Return (x, y) of the center of cell containing provided text 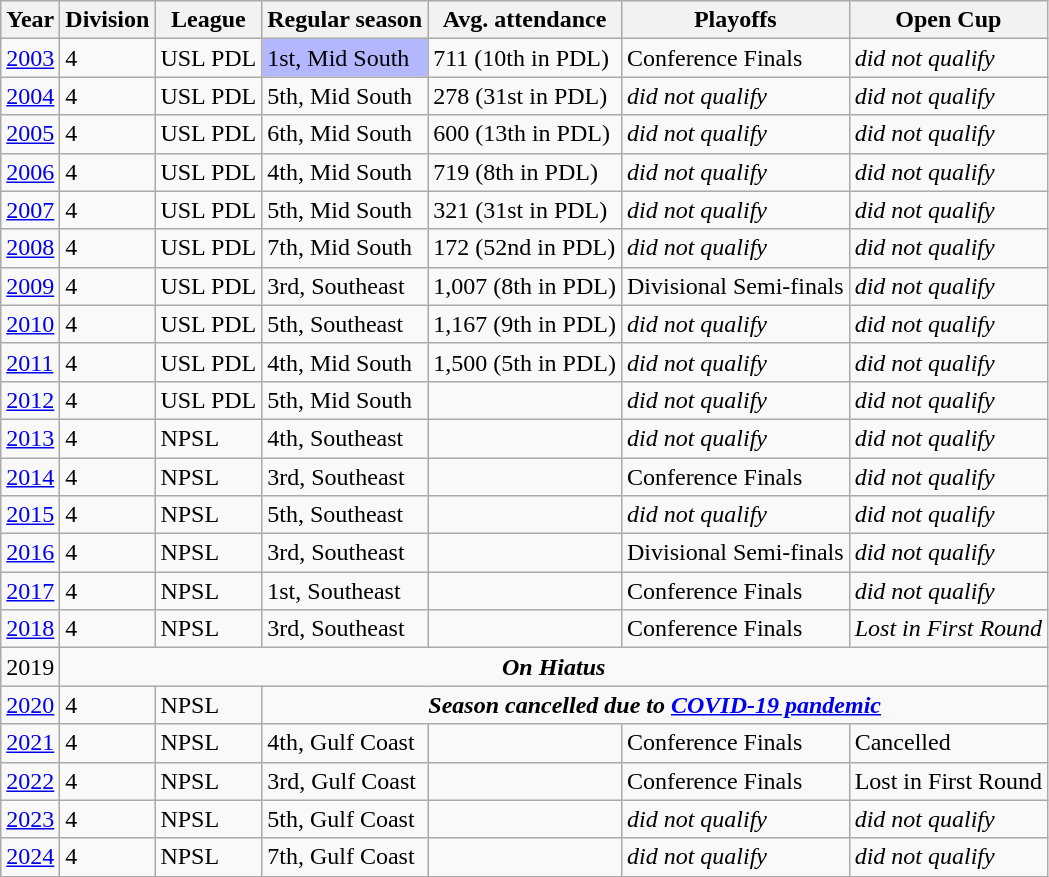
Cancelled (948, 743)
2017 (30, 591)
2024 (30, 857)
600 (13th in PDL) (525, 134)
1st, Southeast (345, 591)
2014 (30, 477)
1,167 (9th in PDL) (525, 324)
4th, Gulf Coast (345, 743)
Season cancelled due to COVID-19 pandemic (655, 705)
321 (31st in PDL) (525, 210)
2015 (30, 515)
2011 (30, 362)
Playoffs (735, 20)
2004 (30, 96)
1st, Mid South (345, 58)
2023 (30, 819)
Open Cup (948, 20)
2009 (30, 286)
2018 (30, 629)
172 (52nd in PDL) (525, 248)
2012 (30, 400)
7th, Mid South (345, 248)
1,500 (5th in PDL) (525, 362)
719 (8th in PDL) (525, 172)
2007 (30, 210)
7th, Gulf Coast (345, 857)
2003 (30, 58)
2008 (30, 248)
2006 (30, 172)
Avg. attendance (525, 20)
On Hiatus (554, 667)
711 (10th in PDL) (525, 58)
Regular season (345, 20)
2013 (30, 438)
1,007 (8th in PDL) (525, 286)
2019 (30, 667)
2016 (30, 553)
2010 (30, 324)
278 (31st in PDL) (525, 96)
2020 (30, 705)
5th, Gulf Coast (345, 819)
2021 (30, 743)
6th, Mid South (345, 134)
2022 (30, 781)
2005 (30, 134)
League (208, 20)
Division (108, 20)
Year (30, 20)
4th, Southeast (345, 438)
3rd, Gulf Coast (345, 781)
